Detect which cell encompasses the target text, then output its (x, y) center coordinate. 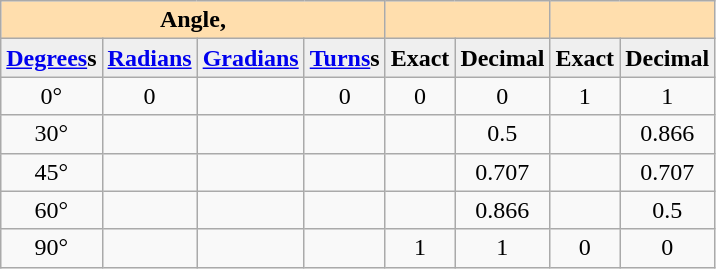
90° (52, 248)
Turnss (344, 58)
Gradians (250, 58)
0° (52, 96)
60° (52, 210)
Angle, (193, 20)
30° (52, 134)
Degreess (52, 58)
45° (52, 172)
Radians (150, 58)
